Search for the cell housing the specified text and yield its [x, y] center coordinate. 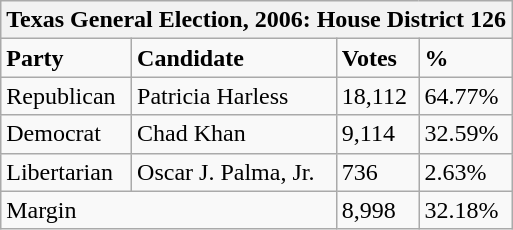
736 [378, 172]
Margin [169, 210]
32.18% [465, 210]
% [465, 58]
8,998 [378, 210]
32.59% [465, 134]
Candidate [234, 58]
Patricia Harless [234, 96]
2.63% [465, 172]
Democrat [66, 134]
Chad Khan [234, 134]
64.77% [465, 96]
9,114 [378, 134]
Texas General Election, 2006: House District 126 [256, 20]
Libertarian [66, 172]
Oscar J. Palma, Jr. [234, 172]
Votes [378, 58]
Republican [66, 96]
18,112 [378, 96]
Party [66, 58]
